Locate the cell with the specified text and output its (x, y) center coordinate. 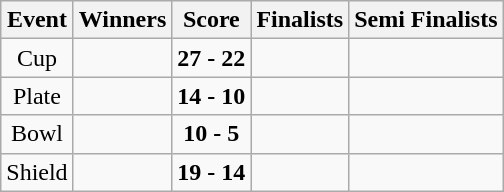
Score (212, 20)
27 - 22 (212, 58)
10 - 5 (212, 134)
Plate (37, 96)
14 - 10 (212, 96)
Bowl (37, 134)
Cup (37, 58)
19 - 14 (212, 172)
Event (37, 20)
Shield (37, 172)
Winners (122, 20)
Finalists (300, 20)
Semi Finalists (426, 20)
